Determine the (X, Y) coordinate at the center of the cell enclosing the given text.  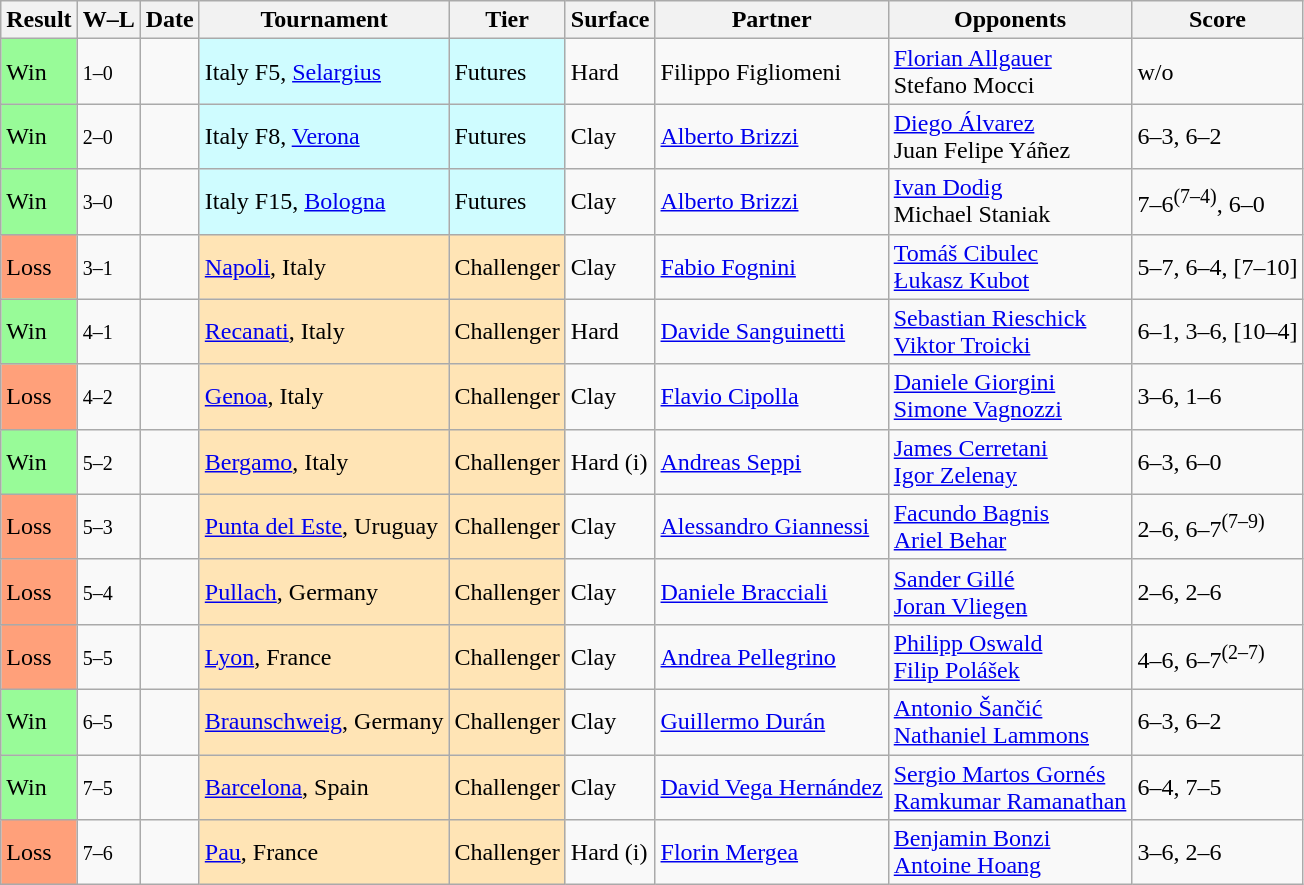
Punta del Este, Uruguay (324, 526)
3–6, 2–6 (1218, 852)
Lyon, France (324, 656)
James Cerretani Igor Zelenay (1010, 462)
2–0 (108, 136)
Genoa, Italy (324, 396)
Florin Mergea (772, 852)
Score (1218, 20)
Ivan Dodig Michael Staniak (1010, 202)
Daniele Bracciali (772, 592)
Florian Allgauer Stefano Mocci (1010, 72)
Recanati, Italy (324, 332)
4–6, 6–7(2–7) (1218, 656)
3–0 (108, 202)
Partner (772, 20)
Filippo Figliomeni (772, 72)
Benjamin Bonzi Antoine Hoang (1010, 852)
Barcelona, Spain (324, 786)
Daniele Giorgini Simone Vagnozzi (1010, 396)
Opponents (1010, 20)
W–L (108, 20)
7–6 (108, 852)
2–6, 2–6 (1218, 592)
5–7, 6–4, [7–10] (1218, 266)
Facundo Bagnis Ariel Behar (1010, 526)
Guillermo Durán (772, 722)
Andreas Seppi (772, 462)
Tier (507, 20)
Diego Álvarez Juan Felipe Yáñez (1010, 136)
David Vega Hernández (772, 786)
Sebastian Rieschick Viktor Troicki (1010, 332)
Alessandro Giannessi (772, 526)
6–3, 6–0 (1218, 462)
Italy F15, Bologna (324, 202)
Davide Sanguinetti (772, 332)
7–6(7–4), 6–0 (1218, 202)
Result (39, 20)
4–2 (108, 396)
Sergio Martos Gornés Ramkumar Ramanathan (1010, 786)
2–6, 6–7(7–9) (1218, 526)
3–1 (108, 266)
Pau, France (324, 852)
Andrea Pellegrino (772, 656)
5–3 (108, 526)
Philipp Oswald Filip Polášek (1010, 656)
Tomáš Cibulec Łukasz Kubot (1010, 266)
Braunschweig, Germany (324, 722)
6–5 (108, 722)
Surface (610, 20)
5–2 (108, 462)
Antonio Šančić Nathaniel Lammons (1010, 722)
Italy F8, Verona (324, 136)
Pullach, Germany (324, 592)
4–1 (108, 332)
Bergamo, Italy (324, 462)
Flavio Cipolla (772, 396)
5–4 (108, 592)
1–0 (108, 72)
Italy F5, Selargius (324, 72)
6–1, 3–6, [10–4] (1218, 332)
7–5 (108, 786)
Napoli, Italy (324, 266)
Tournament (324, 20)
6–4, 7–5 (1218, 786)
Fabio Fognini (772, 266)
Date (170, 20)
5–5 (108, 656)
Sander Gillé Joran Vliegen (1010, 592)
w/o (1218, 72)
3–6, 1–6 (1218, 396)
